From the cell containing the given text, extract its center point as [X, Y] coordinate. 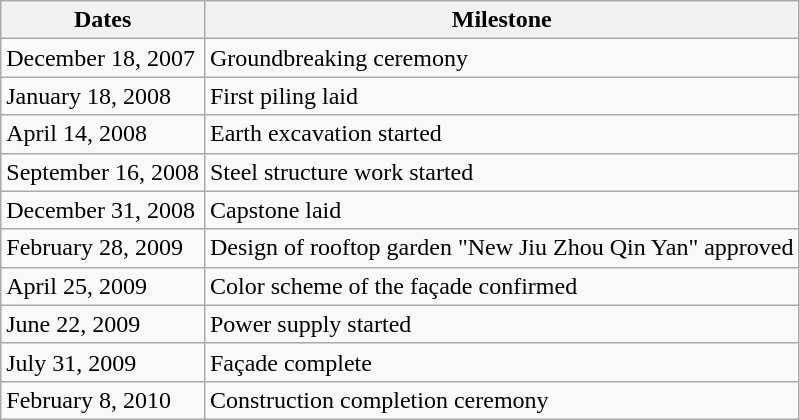
February 28, 2009 [103, 248]
January 18, 2008 [103, 96]
Design of rooftop garden "New Jiu Zhou Qin Yan" approved [502, 248]
February 8, 2010 [103, 400]
Dates [103, 20]
December 18, 2007 [103, 58]
Color scheme of the façade confirmed [502, 286]
Construction completion ceremony [502, 400]
July 31, 2009 [103, 362]
Capstone laid [502, 210]
First piling laid [502, 96]
Steel structure work started [502, 172]
Earth excavation started [502, 134]
September 16, 2008 [103, 172]
Façade complete [502, 362]
April 25, 2009 [103, 286]
Groundbreaking ceremony [502, 58]
December 31, 2008 [103, 210]
June 22, 2009 [103, 324]
Power supply started [502, 324]
April 14, 2008 [103, 134]
Milestone [502, 20]
